Extract the (x, y) coordinate from the center of the cell holding the provided text.  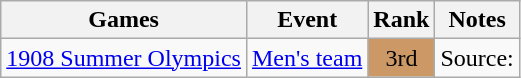
1908 Summer Olympics (124, 58)
Men's team (306, 58)
3rd (402, 58)
Rank (402, 20)
Source: (477, 58)
Games (124, 20)
Notes (477, 20)
Event (306, 20)
